Return the [x, y] coordinate for the center point of the cell that contains the specified text.  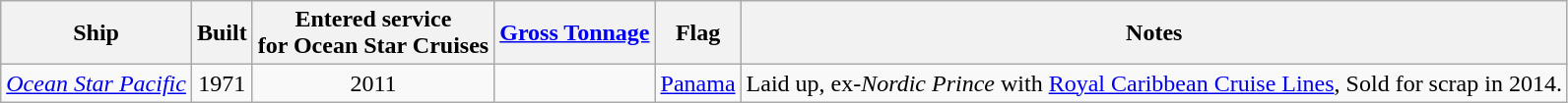
Gross Tonnage [575, 33]
Built [222, 33]
Entered servicefor Ocean Star Cruises [372, 33]
Notes [1154, 33]
Ship [97, 33]
Ocean Star Pacific [97, 83]
2011 [372, 83]
1971 [222, 83]
Flag [697, 33]
Panama [697, 83]
Laid up, ex-Nordic Prince with Royal Caribbean Cruise Lines, Sold for scrap in 2014. [1154, 83]
